Return (X, Y) of the center of cell containing provided text 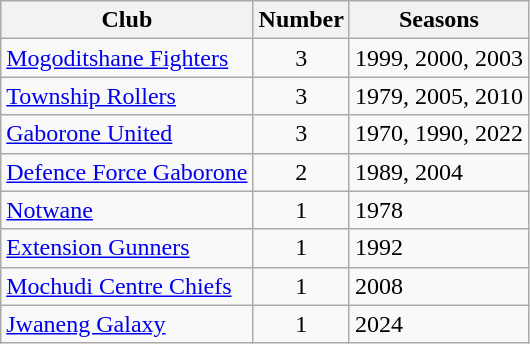
Jwaneng Galaxy (127, 324)
Defence Force Gaborone (127, 172)
Gaborone United (127, 134)
Seasons (438, 20)
Number (301, 20)
Mogoditshane Fighters (127, 58)
Club (127, 20)
Extension Gunners (127, 248)
1999, 2000, 2003 (438, 58)
1989, 2004 (438, 172)
1978 (438, 210)
2 (301, 172)
Notwane (127, 210)
1992 (438, 248)
1970, 1990, 2022 (438, 134)
2008 (438, 286)
Mochudi Centre Chiefs (127, 286)
2024 (438, 324)
1979, 2005, 2010 (438, 96)
Township Rollers (127, 96)
